Extract the (x, y) coordinate from the center of the cell holding the provided text.  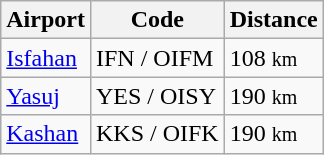
Code (157, 20)
Distance (274, 20)
Airport (46, 20)
KKS / OIFK (157, 134)
Yasuj (46, 96)
Kashan (46, 134)
IFN / OIFM (157, 58)
YES / OISY (157, 96)
108 km (274, 58)
Isfahan (46, 58)
